Locate the cell with the specified text and output its (X, Y) center coordinate. 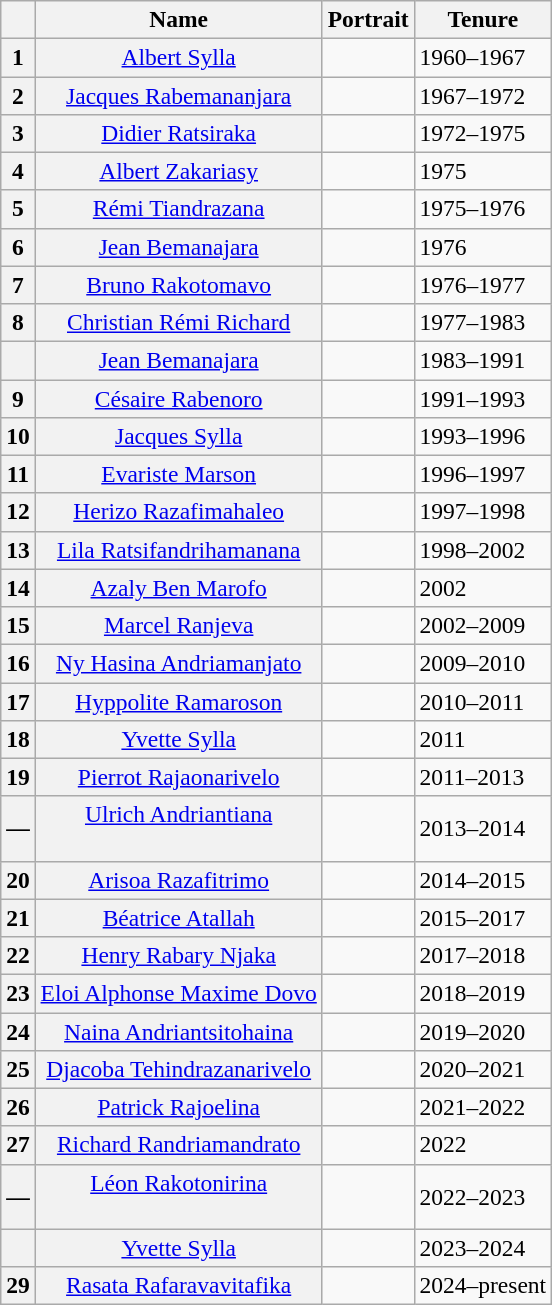
1967–1972 (483, 95)
1960–1967 (483, 57)
20 (18, 880)
Name (178, 19)
2022–2023 (483, 1196)
1975 (483, 171)
2013–2014 (483, 828)
Portrait (368, 19)
Herizo Razafimahaleo (178, 512)
13 (18, 550)
2011 (483, 739)
Naina Andriantsitohaina (178, 1031)
1976 (483, 247)
14 (18, 588)
7 (18, 285)
2024–present (483, 1285)
2023–2024 (483, 1248)
29 (18, 1285)
5 (18, 209)
26 (18, 1107)
6 (18, 247)
1991–1993 (483, 398)
2018–2019 (483, 993)
9 (18, 398)
Eloi Alphonse Maxime Dovo (178, 993)
Albert Sylla (178, 57)
1972–1975 (483, 133)
1996–1997 (483, 474)
Azaly Ben Marofo (178, 588)
16 (18, 663)
Rémi Tiandrazana (178, 209)
2011–2013 (483, 777)
Béatrice Atallah (178, 918)
25 (18, 1069)
2020–2021 (483, 1069)
2019–2020 (483, 1031)
23 (18, 993)
2014–2015 (483, 880)
12 (18, 512)
Rasata Rafaravavitafika (178, 1285)
1975–1976 (483, 209)
Ulrich Andriantiana (178, 828)
Richard Randriamandrato (178, 1145)
Léon Rakotonirina (178, 1196)
2009–2010 (483, 663)
1983–1991 (483, 360)
Tenure (483, 19)
Djacoba Tehindrazanarivelo (178, 1069)
Albert Zakariasy (178, 171)
10 (18, 436)
11 (18, 474)
Jacques Rabemananjara (178, 95)
17 (18, 701)
22 (18, 955)
2 (18, 95)
4 (18, 171)
19 (18, 777)
Ny Hasina Andriamanjato (178, 663)
2002–2009 (483, 625)
Césaire Rabenoro (178, 398)
24 (18, 1031)
Evariste Marson (178, 474)
21 (18, 918)
1997–1998 (483, 512)
2015–2017 (483, 918)
3 (18, 133)
Christian Rémi Richard (178, 322)
2022 (483, 1145)
Marcel Ranjeva (178, 625)
2002 (483, 588)
1998–2002 (483, 550)
1976–1977 (483, 285)
Didier Ratsiraka (178, 133)
2017–2018 (483, 955)
Hyppolite Ramaroson (178, 701)
Lila Ratsifandrihamanana (178, 550)
27 (18, 1145)
1977–1983 (483, 322)
8 (18, 322)
Jacques Sylla (178, 436)
1993–1996 (483, 436)
18 (18, 739)
Henry Rabary Njaka (178, 955)
2010–2011 (483, 701)
Patrick Rajoelina (178, 1107)
2021–2022 (483, 1107)
15 (18, 625)
Arisoa Razafitrimo (178, 880)
Pierrot Rajaonarivelo (178, 777)
1 (18, 57)
Bruno Rakotomavo (178, 285)
